Scan for the cell matching the given text and deliver its (x, y) coordinate at center. 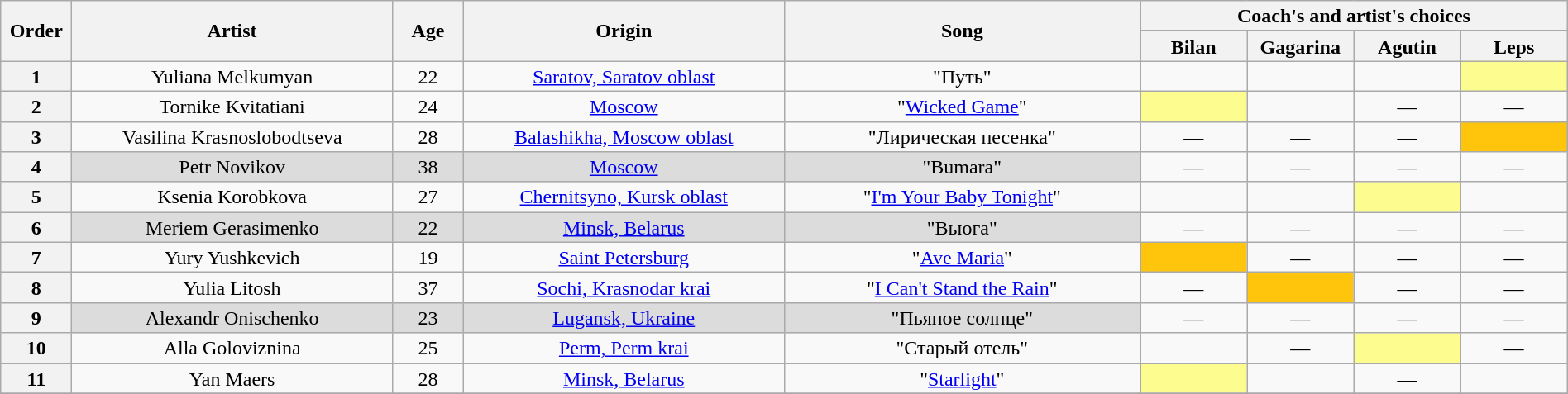
Song (963, 31)
"Пьяное солнце" (963, 317)
"Путь" (963, 76)
11 (36, 378)
Vasilina Krasnoslobodtseva (232, 137)
Coach's and artist's choices (1355, 17)
"I Can't Stand the Rain" (963, 287)
Perm, Perm krai (624, 349)
Yury Yushkevich (232, 258)
Lugansk, Ukraine (624, 317)
Origin (624, 31)
1 (36, 76)
"I'm Your Baby Tonight" (963, 197)
"Вьюга" (963, 228)
"Wicked Game" (963, 106)
5 (36, 197)
19 (428, 258)
Saratov, Saratov oblast (624, 76)
2 (36, 106)
Petr Novikov (232, 167)
"Starlight" (963, 378)
Saint Petersburg (624, 258)
27 (428, 197)
6 (36, 228)
Alla Goloviznina (232, 349)
Meriem Gerasimenko (232, 228)
Artist (232, 31)
Age (428, 31)
Bilan (1194, 46)
3 (36, 137)
Balashikha, Moscow oblast (624, 137)
7 (36, 258)
38 (428, 167)
Yuliana Melkumyan (232, 76)
37 (428, 287)
Chernitsyno, Kursk oblast (624, 197)
24 (428, 106)
25 (428, 349)
10 (36, 349)
Tornike Kvitatiani (232, 106)
4 (36, 167)
"Лирическая песенка" (963, 137)
8 (36, 287)
Yan Maers (232, 378)
23 (428, 317)
Alexandr Onischenko (232, 317)
Gagarina (1300, 46)
"Ave Maria" (963, 258)
Sochi, Krasnodar krai (624, 287)
Order (36, 31)
"Старый отель" (963, 349)
"Bumara" (963, 167)
Agutin (1408, 46)
Yulia Litosh (232, 287)
9 (36, 317)
Leps (1513, 46)
Ksenia Korobkova (232, 197)
